For the text-containing cell, return its midpoint in [x, y] coordinate format. 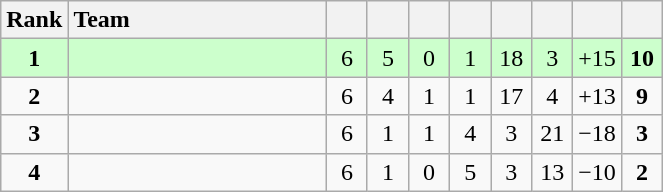
Rank [34, 20]
−10 [598, 172]
−18 [598, 134]
18 [512, 58]
10 [642, 58]
+13 [598, 96]
21 [552, 134]
+15 [598, 58]
9 [642, 96]
17 [512, 96]
Team [198, 20]
13 [552, 172]
